Determine the (X, Y) coordinate at the center of the cell enclosing the given text.  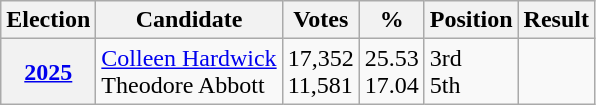
Position (471, 20)
Result (556, 20)
25.5317.04 (392, 72)
% (392, 20)
Colleen HardwickTheodore Abbott (189, 72)
Votes (320, 20)
2025 (48, 72)
17,35211,581 (320, 72)
Candidate (189, 20)
3rd5th (471, 72)
Election (48, 20)
